Locate the cell with the specified text and output its [X, Y] center coordinate. 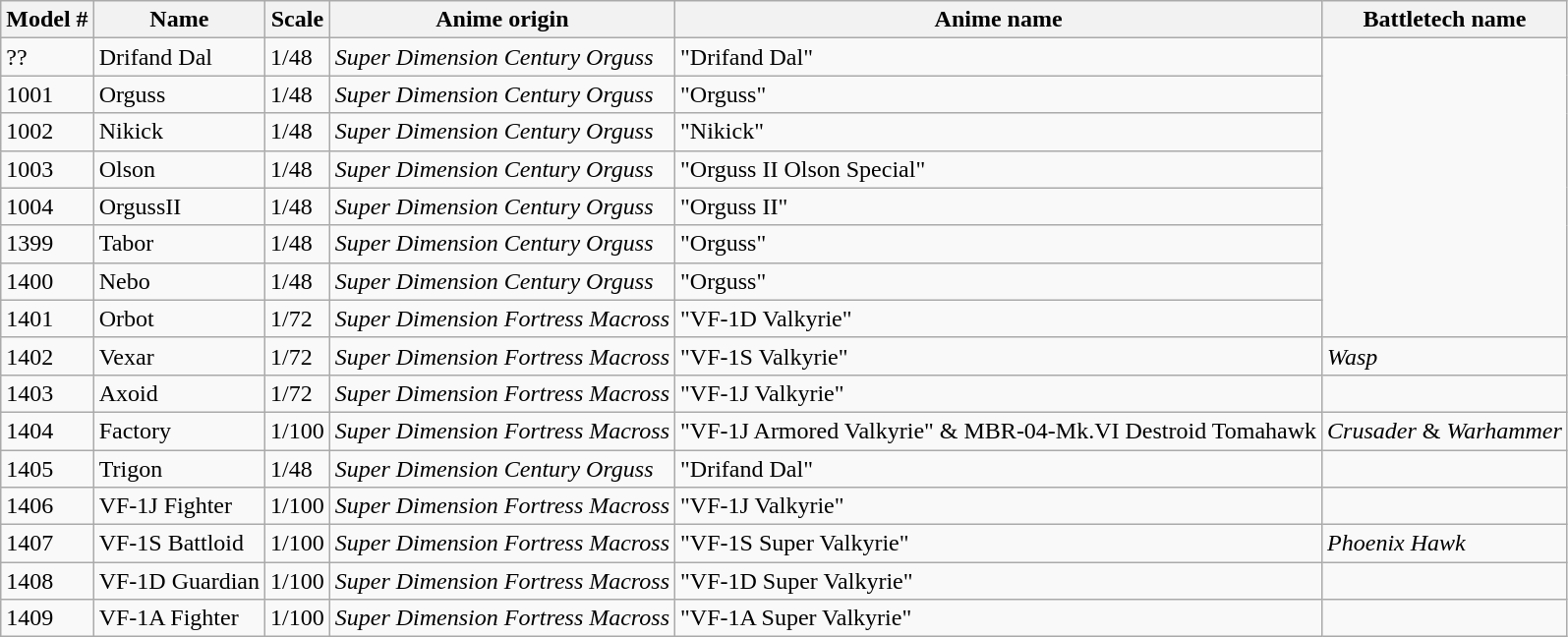
VF-1A Fighter [179, 618]
1402 [47, 356]
Anime origin [501, 20]
"Orguss II Olson Special" [999, 169]
"Orguss II" [999, 206]
Trigon [179, 469]
"VF-1S Valkyrie" [999, 356]
Nebo [179, 281]
VF-1S Battloid [179, 544]
1004 [47, 206]
Drifand Dal [179, 57]
Tabor [179, 244]
1401 [47, 318]
1003 [47, 169]
Vexar [179, 356]
1407 [47, 544]
VF-1D Guardian [179, 581]
"VF-1S Super Valkyrie" [999, 544]
1404 [47, 431]
1405 [47, 469]
"VF-1D Super Valkyrie" [999, 581]
1400 [47, 281]
Axoid [179, 393]
Scale [298, 20]
"VF-1J Armored Valkyrie" & MBR-04-Mk.VI Destroid Tomahawk [999, 431]
"Nikick" [999, 132]
Orguss [179, 94]
?? [47, 57]
Wasp [1445, 356]
1399 [47, 244]
Nikick [179, 132]
Battletech name [1445, 20]
OrgussII [179, 206]
Phoenix Hawk [1445, 544]
1408 [47, 581]
1403 [47, 393]
Orbot [179, 318]
Name [179, 20]
Anime name [999, 20]
1002 [47, 132]
Olson [179, 169]
1406 [47, 506]
1001 [47, 94]
Crusader & Warhammer [1445, 431]
"VF-1A Super Valkyrie" [999, 618]
VF-1J Fighter [179, 506]
"VF-1D Valkyrie" [999, 318]
Model # [47, 20]
1409 [47, 618]
Factory [179, 431]
